Identify which cell holds the provided text, then report its [x, y] central coordinate. 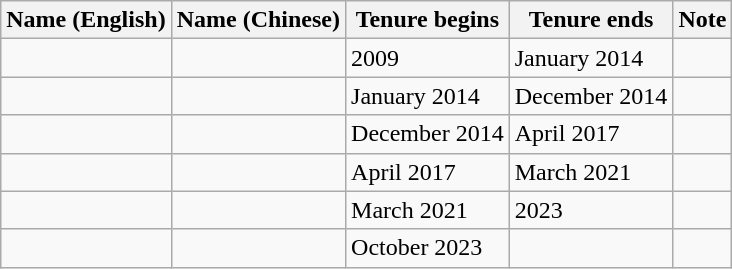
Tenure ends [591, 20]
2023 [591, 210]
Name (English) [86, 20]
2009 [428, 58]
Note [702, 20]
October 2023 [428, 248]
Name (Chinese) [258, 20]
Tenure begins [428, 20]
